Search for the cell housing the specified text and yield its [X, Y] center coordinate. 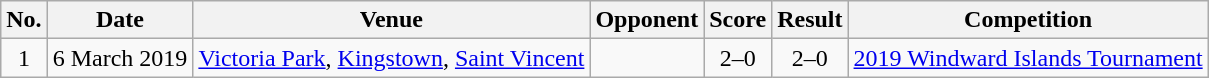
No. [24, 20]
Opponent [647, 20]
Venue [392, 20]
Competition [1028, 20]
Victoria Park, Kingstown, Saint Vincent [392, 58]
Result [810, 20]
Date [120, 20]
6 March 2019 [120, 58]
2019 Windward Islands Tournament [1028, 58]
Score [738, 20]
1 [24, 58]
